Extract the (x, y) coordinate from the center of the cell holding the provided text.  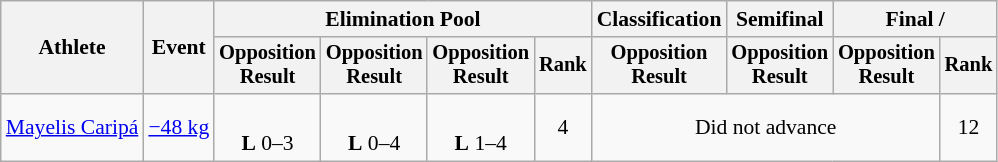
4 (563, 128)
L 0–4 (374, 128)
Athlete (72, 48)
Event (178, 48)
Elimination Pool (402, 19)
Classification (660, 19)
L 1–4 (480, 128)
Mayelis Caripá (72, 128)
L 0–3 (268, 128)
12 (969, 128)
Final / (915, 19)
−48 kg (178, 128)
Semifinal (780, 19)
Did not advance (766, 128)
